Pinpoint the cell where the given text exists, returning its (x, y) midpoint coordinate. 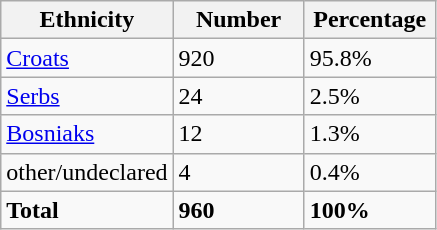
Croats (87, 58)
Number (238, 20)
Serbs (87, 96)
960 (238, 210)
12 (238, 134)
4 (238, 172)
95.8% (370, 58)
2.5% (370, 96)
920 (238, 58)
Bosniaks (87, 134)
other/undeclared (87, 172)
0.4% (370, 172)
Ethnicity (87, 20)
Percentage (370, 20)
Total (87, 210)
100% (370, 210)
24 (238, 96)
1.3% (370, 134)
